Scan for the cell matching the given text and deliver its [x, y] coordinate at center. 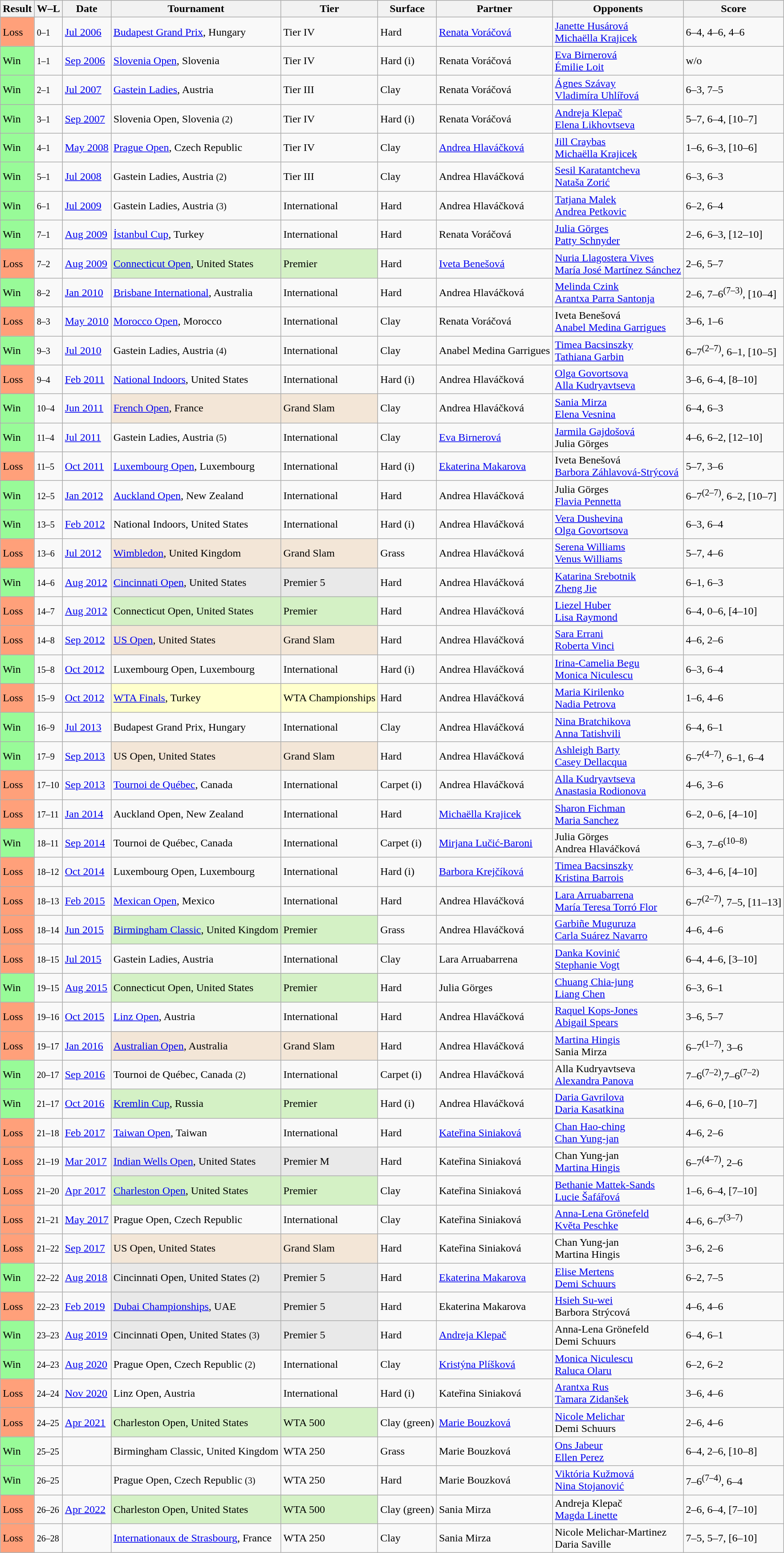
Jul 2015 [86, 959]
W–L [48, 9]
6–3, 7–6(10–8) [734, 843]
Alla Kudryavtseva Alexandra Panova [618, 1075]
Jan 2010 [86, 292]
11–4 [48, 437]
Mirjana Lučić-Baroni [494, 843]
Sesil Karatantcheva Nataša Zorić [618, 176]
Partner [494, 9]
Jill Craybas Michaëlla Krajicek [618, 148]
6–7(2–7), 6–2, [10–7] [734, 495]
6–2, 0–6, [4–10] [734, 814]
Brisbane International, Australia [196, 292]
Anna-Lena Grönefeld Demi Schuurs [618, 1336]
17–10 [48, 785]
17–9 [48, 756]
Feb 2019 [86, 1306]
26–25 [48, 1480]
1–6, 4–6 [734, 698]
Oct 2016 [86, 1103]
14–7 [48, 611]
7–2 [48, 264]
2–6, 5–7 [734, 264]
Julia Görges [494, 988]
Ágnes Szávay Vladimíra Uhlířová [618, 90]
Ons Jabeur Ellen Perez [618, 1451]
Jan 2012 [86, 495]
23–23 [48, 1336]
Cincinnati Open, United States (2) [196, 1277]
6–7(2–7), 7–5, [11–13] [734, 901]
2–6, 7–6(7–3), [10–4] [734, 292]
Aug 2019 [86, 1336]
4–6, 6–2, [12–10] [734, 437]
Elise Mertens Demi Schuurs [618, 1277]
Prague Open, Czech Republic (3) [196, 1480]
26–28 [48, 1538]
Slovenia Open, Slovenia [196, 61]
0–1 [48, 32]
Internationaux de Strasbourg, France [196, 1538]
8–3 [48, 321]
Score [734, 9]
6–4, 0–6, [4–10] [734, 611]
Irina-Camelia Begu Monica Niculescu [618, 669]
Lara Arruabarrena [494, 959]
Oct 2011 [86, 467]
3–6, 5–7 [734, 1017]
Sep 2017 [86, 1248]
Tournoi de Québec, Canada (2) [196, 1075]
Nuria Llagostera Vives María José Martínez Sánchez [618, 264]
Oct 2015 [86, 1017]
Aug 2018 [86, 1277]
Ashleigh Barty Casey Dellacqua [618, 756]
6–7(4–7), 2–6 [734, 1161]
6–2, 6–4 [734, 206]
Jul 2008 [86, 176]
19–15 [48, 988]
Liezel Huber Lisa Raymond [618, 611]
Jul 2010 [86, 350]
Jul 2012 [86, 553]
Julia Görges Patty Schnyder [618, 234]
8–2 [48, 292]
Chuang Chia-jung Liang Chen [618, 988]
19–16 [48, 1017]
Olga Govortsova Alla Kudryavtseva [618, 379]
Serena Williams Venus Williams [618, 553]
22–22 [48, 1277]
6–4, 4–6, 4–6 [734, 32]
Lara Arruabarrena María Teresa Torró Flor [618, 901]
Arantxa Rus Tamara Zidanšek [618, 1394]
2–1 [48, 90]
3–6, 1–6 [734, 321]
21–17 [48, 1103]
14–6 [48, 582]
Tier [329, 9]
6–4, 4–6, [3–10] [734, 959]
6–2, 7–5 [734, 1277]
20–17 [48, 1075]
Andreja Klepač Elena Likhovtseva [618, 118]
13–5 [48, 524]
1–6, 6–3, [10–6] [734, 148]
Nina Bratchikova Anna Tatishvili [618, 727]
Result [17, 9]
Mar 2017 [86, 1161]
Jun 2015 [86, 930]
18–14 [48, 930]
18–12 [48, 872]
Iveta Benešová [494, 264]
4–6, 3–6 [734, 785]
Tatjana Malek Andrea Petkovic [618, 206]
Garbiñe Muguruza Carla Suárez Navarro [618, 930]
Nicole Melichar Demi Schuurs [618, 1422]
Jarmila Gajdošová Julia Görges [618, 437]
Anna-Lena Grönefeld Květa Peschke [618, 1219]
6–1, 6–3 [734, 582]
May 2017 [86, 1219]
6–3, 6–3 [734, 176]
Daria Gavrilova Daria Kasatkina [618, 1103]
18–13 [48, 901]
Gastein Ladies, Austria (3) [196, 206]
1–1 [48, 61]
Jul 2007 [86, 90]
5–7, 4–6 [734, 553]
21–18 [48, 1133]
Taiwan Open, Taiwan [196, 1133]
6–4, 6–3 [734, 409]
İstanbul Cup, Turkey [196, 234]
15–9 [48, 698]
Viktória Kužmová Nina Stojanović [618, 1480]
5–1 [48, 176]
Chan Hao-ching Chan Yung-jan [618, 1133]
Feb 2011 [86, 379]
6–1 [48, 206]
Aug 2015 [86, 988]
1–6, 6–4, [7–10] [734, 1191]
Michaëlla Krajicek [494, 814]
Barbora Krejčíková [494, 872]
14–8 [48, 640]
4–6, 6–0, [10–7] [734, 1103]
Indian Wells Open, United States [196, 1161]
Sania Mirza Elena Vesnina [618, 409]
Iveta Benešová Anabel Medina Garrigues [618, 321]
Jul 2009 [86, 206]
6–4, 2–6, [10–8] [734, 1451]
Eva Birnerová [494, 437]
Feb 2015 [86, 901]
7–6(7–2),7–6(7–2) [734, 1075]
Feb 2012 [86, 524]
Surface [407, 9]
Tournament [196, 9]
15–8 [48, 669]
Jun 2011 [86, 409]
Vera Dushevina Olga Govortsova [618, 524]
Nov 2020 [86, 1394]
Melinda Czink Arantxa Parra Santonja [618, 292]
6–7(2–7), 6–1, [10–5] [734, 350]
26–26 [48, 1509]
Sep 2007 [86, 118]
Feb 2017 [86, 1133]
Julia Görges Flavia Pennetta [618, 495]
Aug 2020 [86, 1364]
Sep 2014 [86, 843]
6–3, 7–5 [734, 90]
Julia Görges Andrea Hlaváčková [618, 843]
Bethanie Mattek-Sands Lucie Šafářová [618, 1191]
22–23 [48, 1306]
Andreja Klepač [494, 1336]
Andreja Klepač Magda Linette [618, 1509]
4–1 [48, 148]
Gastein Ladies, Austria (4) [196, 350]
Sara Errani Roberta Vinci [618, 640]
Sharon Fichman Maria Sanchez [618, 814]
16–9 [48, 727]
w/o [734, 61]
Opponents [618, 9]
5–7, 3–6 [734, 467]
11–5 [48, 467]
Sep 2016 [86, 1075]
Apr 2017 [86, 1191]
Jul 2013 [86, 727]
9–3 [48, 350]
Katarina Srebotnik Zheng Jie [618, 582]
4–6, 6–7(3–7) [734, 1219]
7–5, 5–7, [6–10] [734, 1538]
6–3, 6–1 [734, 988]
Hsieh Su-wei Barbora Strýcová [618, 1306]
Janette Husárová Michaëlla Krajicek [618, 32]
25–25 [48, 1451]
3–6, 2–6 [734, 1248]
Jul 2006 [86, 32]
Raquel Kops-Jones Abigail Spears [618, 1017]
Gastein Ladies, Austria (5) [196, 437]
Nicole Melichar-Martinez Daria Saville [618, 1538]
Maria Kirilenko Nadia Petrova [618, 698]
5–7, 6–4, [10–7] [734, 118]
12–5 [48, 495]
Timea Bacsinszky Tathiana Garbin [618, 350]
3–6, 4–6 [734, 1394]
2–6, 4–6 [734, 1422]
24–25 [48, 1422]
6–7(1–7), 3–6 [734, 1045]
Date [86, 9]
Wimbledon, United Kingdom [196, 553]
May 2008 [86, 148]
Morocco Open, Morocco [196, 321]
21–19 [48, 1161]
Martina Hingis Sania Mirza [618, 1045]
Eva Birnerová Émilie Loit [618, 61]
Dubai Championships, UAE [196, 1306]
10–4 [48, 409]
Apr 2021 [86, 1422]
21–22 [48, 1248]
2–6, 6–4, [7–10] [734, 1509]
Jan 2014 [86, 814]
Australian Open, Australia [196, 1045]
21–21 [48, 1219]
6–3, 4–6, [4–10] [734, 872]
7–6(7–4), 6–4 [734, 1480]
6–2, 6–2 [734, 1364]
24–24 [48, 1394]
13–6 [48, 553]
17–11 [48, 814]
Danka Kovinić Stephanie Vogt [618, 959]
Sep 2012 [86, 640]
Premier M [329, 1161]
Gastein Ladies, Austria (2) [196, 176]
3–6, 6–4, [8–10] [734, 379]
Monica Niculescu Raluca Olaru [618, 1364]
Jan 2016 [86, 1045]
Kristýna Plíšková [494, 1364]
Oct 2014 [86, 872]
18–11 [48, 843]
6–7(4–7), 6–1, 6–4 [734, 756]
Slovenia Open, Slovenia (2) [196, 118]
WTA Championships [329, 698]
Anabel Medina Garrigues [494, 350]
Apr 2022 [86, 1509]
Mexican Open, Mexico [196, 901]
7–1 [48, 234]
24–23 [48, 1364]
9–4 [48, 379]
Sep 2006 [86, 61]
Cincinnati Open, United States (3) [196, 1336]
French Open, France [196, 409]
3–1 [48, 118]
Timea Bacsinszky Kristina Barrois [618, 872]
Prague Open, Czech Republic (2) [196, 1364]
18–15 [48, 959]
Jul 2011 [86, 437]
21–20 [48, 1191]
WTA Finals, Turkey [196, 698]
Cincinnati Open, United States [196, 582]
2–6, 6–3, [12–10] [734, 234]
May 2010 [86, 321]
Iveta Benešová Barbora Záhlavová-Strýcová [618, 467]
Kremlin Cup, Russia [196, 1103]
19–17 [48, 1045]
Alla Kudryavtseva Anastasia Rodionova [618, 785]
